Return the [x, y] coordinate for the center point of the cell that contains the specified text.  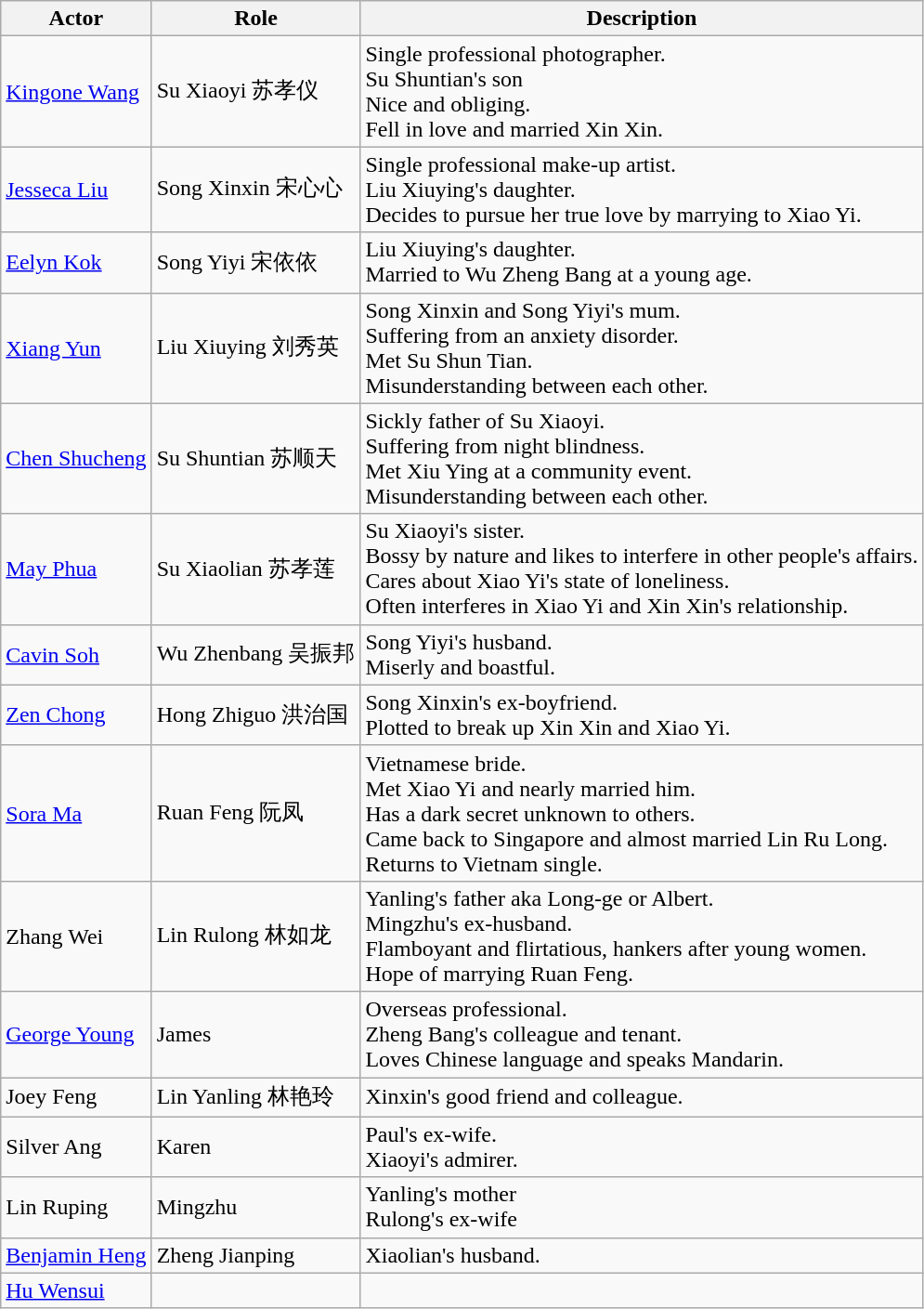
Joey Feng [76, 1098]
Yanling's father aka Long-ge or Albert.Mingzhu's ex-husband.Flamboyant and flirtatious, hankers after young women.Hope of marrying Ruan Feng. [642, 936]
Ruan Feng 阮凤 [256, 813]
Cavin Soh [76, 654]
Song Yiyi 宋依依 [256, 262]
Actor [76, 19]
Lin Rulong 林如龙 [256, 936]
Zheng Jianping [256, 1255]
Zen Chong [76, 715]
Zhang Wei [76, 936]
Single professional make-up artist.Liu Xiuying's daughter.Decides to pursue her true love by marrying to Xiao Yi. [642, 190]
Yanling's motherRulong's ex-wife [642, 1208]
James [256, 1034]
May Phua [76, 569]
George Young [76, 1034]
Hu Wensui [76, 1290]
Lin Yanling 林艳玲 [256, 1098]
Sora Ma [76, 813]
Liu Xiuying's daughter.Married to Wu Zheng Bang at a young age. [642, 262]
Sickly father of Su Xiaoyi.Suffering from night blindness.Met Xiu Ying at a community event.Misunderstanding between each other. [642, 459]
Wu Zhenbang 吴振邦 [256, 654]
Xiang Yun [76, 347]
Silver Ang [76, 1146]
Hong Zhiguo 洪治国 [256, 715]
Karen [256, 1146]
Chen Shucheng [76, 459]
Su Xiaoyi 苏孝仪 [256, 91]
Song Yiyi's husband.Miserly and boastful. [642, 654]
Mingzhu [256, 1208]
Role [256, 19]
Single professional photographer.Su Shuntian's sonNice and obliging.Fell in love and married Xin Xin. [642, 91]
Overseas professional.Zheng Bang's colleague and tenant. Loves Chinese language and speaks Mandarin. [642, 1034]
Song Xinxin 宋心心 [256, 190]
Lin Ruping [76, 1208]
Benjamin Heng [76, 1255]
Eelyn Kok [76, 262]
Su Shuntian 苏顺天 [256, 459]
Xiaolian's husband. [642, 1255]
Jesseca Liu [76, 190]
Liu Xiuying 刘秀英 [256, 347]
Description [642, 19]
Su Xiaolian 苏孝莲 [256, 569]
Song Xinxin's ex-boyfriend.Plotted to break up Xin Xin and Xiao Yi. [642, 715]
Paul's ex-wife.Xiaoyi's admirer. [642, 1146]
Song Xinxin and Song Yiyi's mum.Suffering from an anxiety disorder.Met Su Shun Tian. Misunderstanding between each other. [642, 347]
Xinxin's good friend and colleague. [642, 1098]
Kingone Wang [76, 91]
